Detect which cell encompasses the target text, then output its [X, Y] center coordinate. 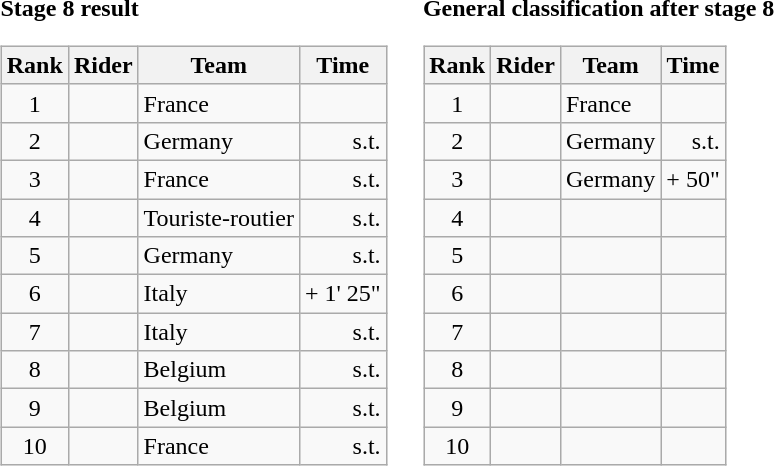
+ 50" [693, 179]
Touriste-routier [218, 217]
+ 1' 25" [342, 294]
